Locate the cell with the specified text and output its [X, Y] center coordinate. 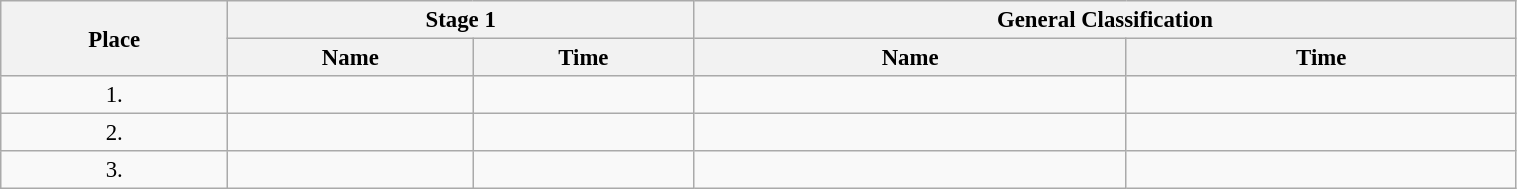
Stage 1 [461, 20]
General Classification [1105, 20]
Place [114, 38]
3. [114, 170]
1. [114, 95]
2. [114, 133]
